Return the (x, y) coordinate for the center point of the cell that contains the specified text.  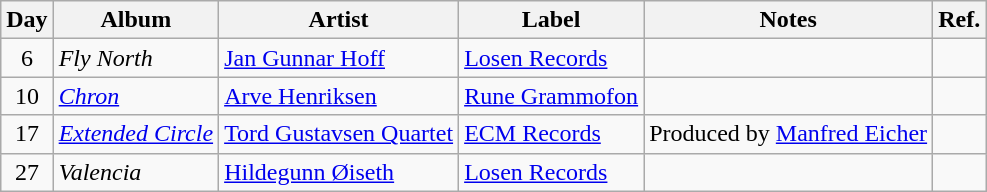
27 (27, 172)
Extended Circle (136, 134)
Rune Grammofon (552, 96)
6 (27, 58)
Day (27, 20)
Ref. (960, 20)
Chron (136, 96)
10 (27, 96)
Fly North (136, 58)
Arve Henriksen (339, 96)
Valencia (136, 172)
Label (552, 20)
ECM Records (552, 134)
Hildegunn Øiseth (339, 172)
Tord Gustavsen Quartet (339, 134)
Notes (788, 20)
Album (136, 20)
Jan Gunnar Hoff (339, 58)
Produced by Manfred Eicher (788, 134)
17 (27, 134)
Artist (339, 20)
